Find where the given text appears and provide that cell's center as [X, Y] coordinate. 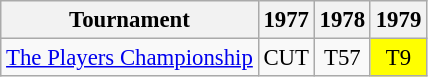
T57 [342, 58]
1979 [398, 20]
T9 [398, 58]
1978 [342, 20]
1977 [286, 20]
The Players Championship [130, 58]
Tournament [130, 20]
CUT [286, 58]
